Detect which cell encompasses the target text, then output its [x, y] center coordinate. 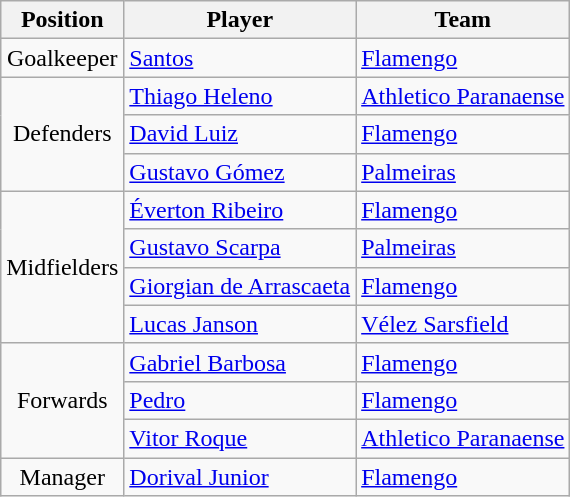
Vitor Roque [240, 438]
Midfielders [62, 267]
Lucas Janson [240, 324]
Pedro [240, 400]
Player [240, 20]
Éverton Ribeiro [240, 210]
Manager [62, 477]
Team [463, 20]
Gustavo Gómez [240, 172]
Goalkeeper [62, 58]
Dorival Junior [240, 477]
Vélez Sarsfield [463, 324]
Giorgian de Arrascaeta [240, 286]
Santos [240, 58]
Position [62, 20]
Gabriel Barbosa [240, 362]
Gustavo Scarpa [240, 248]
David Luiz [240, 134]
Defenders [62, 134]
Forwards [62, 400]
Thiago Heleno [240, 96]
